Search for the cell housing the specified text and yield its (X, Y) center coordinate. 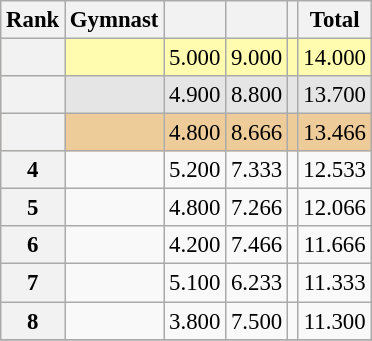
Rank (33, 20)
7 (33, 283)
4.900 (195, 95)
13.466 (334, 133)
7.500 (257, 321)
3.800 (195, 321)
11.333 (334, 283)
Gymnast (114, 20)
7.266 (257, 208)
12.533 (334, 170)
Total (334, 20)
11.300 (334, 321)
6.233 (257, 283)
9.000 (257, 58)
5.100 (195, 283)
8 (33, 321)
14.000 (334, 58)
5.200 (195, 170)
6 (33, 245)
7.333 (257, 170)
7.466 (257, 245)
8.666 (257, 133)
13.700 (334, 95)
4 (33, 170)
12.066 (334, 208)
8.800 (257, 95)
11.666 (334, 245)
4.200 (195, 245)
5.000 (195, 58)
5 (33, 208)
